Return the (X, Y) coordinate for the center point of the cell that contains the specified text.  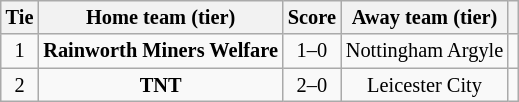
TNT (160, 85)
Home team (tier) (160, 17)
Score (312, 17)
Nottingham Argyle (424, 51)
Leicester City (424, 85)
2 (20, 85)
1 (20, 51)
1–0 (312, 51)
Rainworth Miners Welfare (160, 51)
Away team (tier) (424, 17)
2–0 (312, 85)
Tie (20, 17)
